Locate the cell with the specified text and output its [x, y] center coordinate. 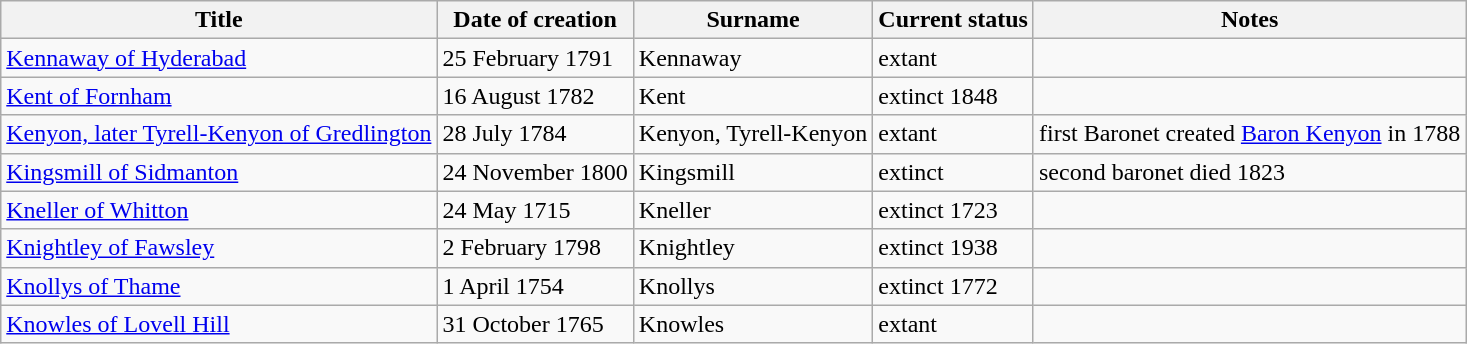
Kennaway of Hyderabad [219, 58]
Knightley of Fawsley [219, 248]
2 February 1798 [535, 248]
Title [219, 20]
16 August 1782 [535, 96]
extinct 1772 [954, 286]
Kingsmill of Sidmanton [219, 172]
Kingsmill [753, 172]
extinct 1723 [954, 210]
first Baronet created Baron Kenyon in 1788 [1249, 134]
Knightley [753, 248]
extinct [954, 172]
24 November 1800 [535, 172]
Kent of Fornham [219, 96]
31 October 1765 [535, 324]
Kennaway [753, 58]
Kneller [753, 210]
Kenyon, later Tyrell-Kenyon of Gredlington [219, 134]
Knollys [753, 286]
Kenyon, Tyrell-Kenyon [753, 134]
Kneller of Whitton [219, 210]
1 April 1754 [535, 286]
Knollys of Thame [219, 286]
24 May 1715 [535, 210]
Knowles of Lovell Hill [219, 324]
Date of creation [535, 20]
Surname [753, 20]
extinct 1848 [954, 96]
Kent [753, 96]
second baronet died 1823 [1249, 172]
28 July 1784 [535, 134]
Notes [1249, 20]
25 February 1791 [535, 58]
extinct 1938 [954, 248]
Current status [954, 20]
Knowles [753, 324]
